Capture the cell that displays the provided text and extract its (X, Y) central coordinate. 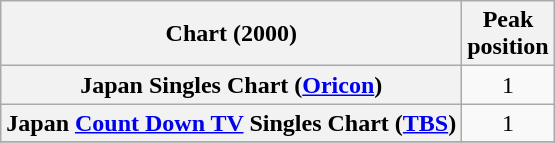
Chart (2000) (232, 34)
Japan Singles Chart (Oricon) (232, 85)
Japan Count Down TV Singles Chart (TBS) (232, 123)
Peakposition (508, 34)
